Find where the given text appears and provide that cell's center as [X, Y] coordinate. 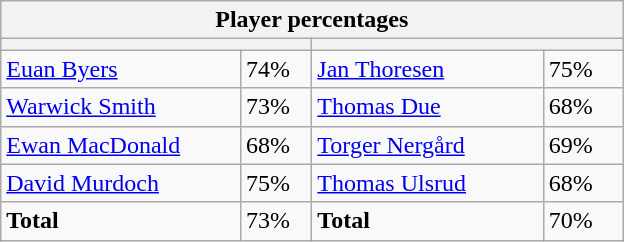
Warwick Smith [121, 107]
Euan Byers [121, 69]
69% [583, 145]
Thomas Ulsrud [428, 183]
Jan Thoresen [428, 69]
Thomas Due [428, 107]
Torger Nergård [428, 145]
Player percentages [312, 20]
74% [276, 69]
Ewan MacDonald [121, 145]
70% [583, 221]
David Murdoch [121, 183]
